Locate the cell with the specified text and output its (X, Y) center coordinate. 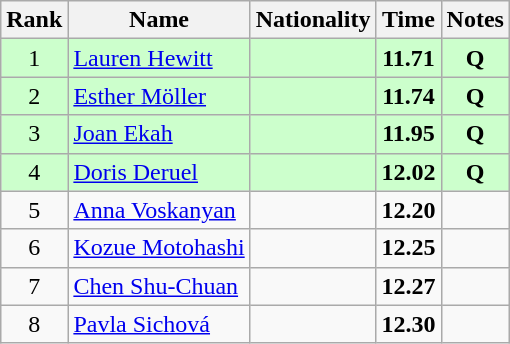
Anna Voskanyan (159, 210)
Nationality (313, 20)
12.20 (408, 210)
Kozue Motohashi (159, 248)
11.74 (408, 96)
Pavla Sichová (159, 324)
Time (408, 20)
12.30 (408, 324)
Notes (475, 20)
8 (34, 324)
1 (34, 58)
5 (34, 210)
Doris Deruel (159, 172)
3 (34, 134)
Joan Ekah (159, 134)
6 (34, 248)
12.27 (408, 286)
4 (34, 172)
2 (34, 96)
7 (34, 286)
11.71 (408, 58)
Rank (34, 20)
Name (159, 20)
Esther Möller (159, 96)
Lauren Hewitt (159, 58)
12.25 (408, 248)
12.02 (408, 172)
11.95 (408, 134)
Chen Shu-Chuan (159, 286)
